Return [x, y] of the center of cell containing provided text 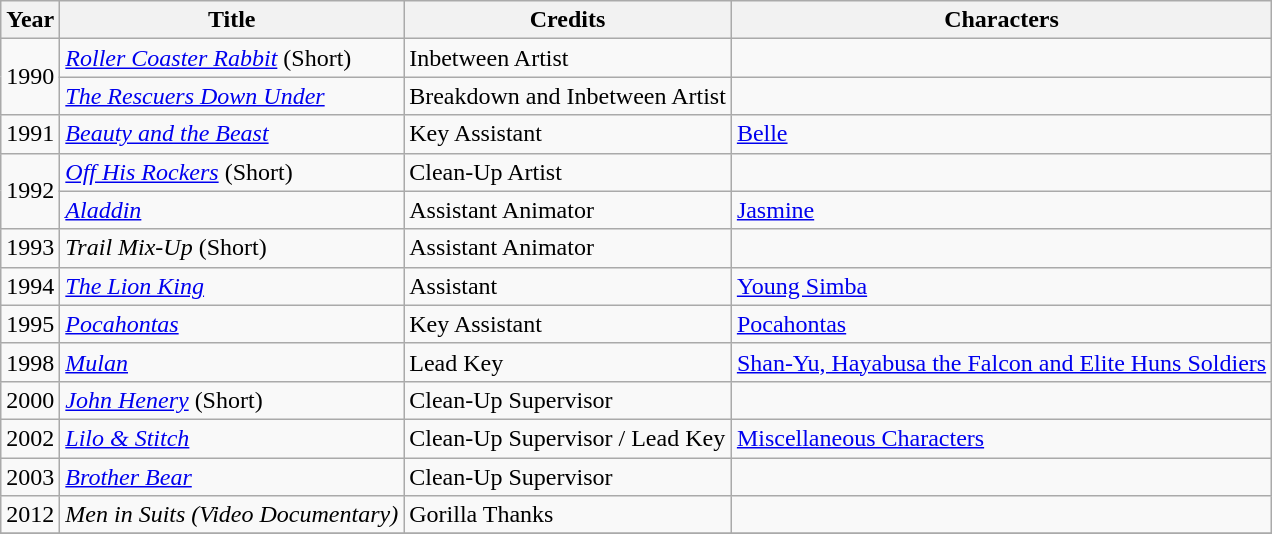
Clean-Up Supervisor / Lead Key [568, 438]
Assistant [568, 286]
Credits [568, 20]
Miscellaneous Characters [1001, 438]
Off His Rockers (Short) [232, 172]
Roller Coaster Rabbit (Short) [232, 58]
2000 [30, 400]
Breakdown and Inbetween Artist [568, 96]
Characters [1001, 20]
The Lion King [232, 286]
2012 [30, 515]
Mulan [232, 362]
Lilo & Stitch [232, 438]
Trail Mix-Up (Short) [232, 248]
Belle [1001, 134]
2002 [30, 438]
Jasmine [1001, 210]
1995 [30, 324]
1998 [30, 362]
Brother Bear [232, 477]
1990 [30, 77]
Clean-Up Artist [568, 172]
Beauty and the Beast [232, 134]
Young Simba [1001, 286]
Year [30, 20]
Shan-Yu, Hayabusa the Falcon and Elite Huns Soldiers [1001, 362]
Aladdin [232, 210]
The Rescuers Down Under [232, 96]
1991 [30, 134]
1994 [30, 286]
John Henery (Short) [232, 400]
1993 [30, 248]
Lead Key [568, 362]
2003 [30, 477]
Men in Suits (Video Documentary) [232, 515]
Title [232, 20]
Inbetween Artist [568, 58]
1992 [30, 191]
Gorilla Thanks [568, 515]
